Output the [x, y] coordinate of the center of the cell containing the given text.  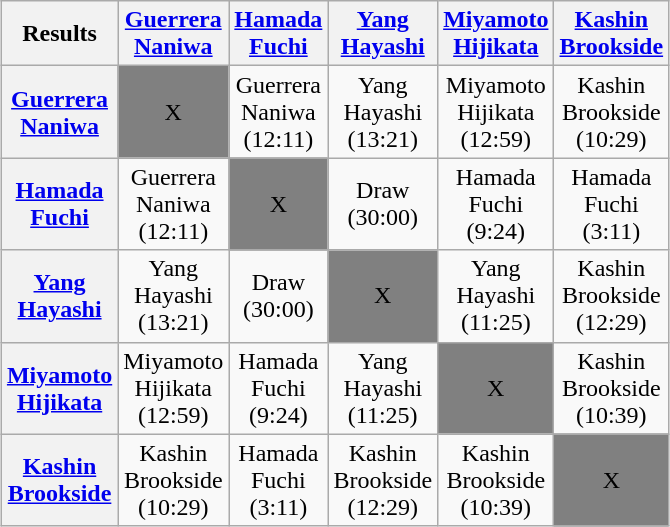
Results [59, 34]
